Capture the cell that displays the provided text and extract its (X, Y) central coordinate. 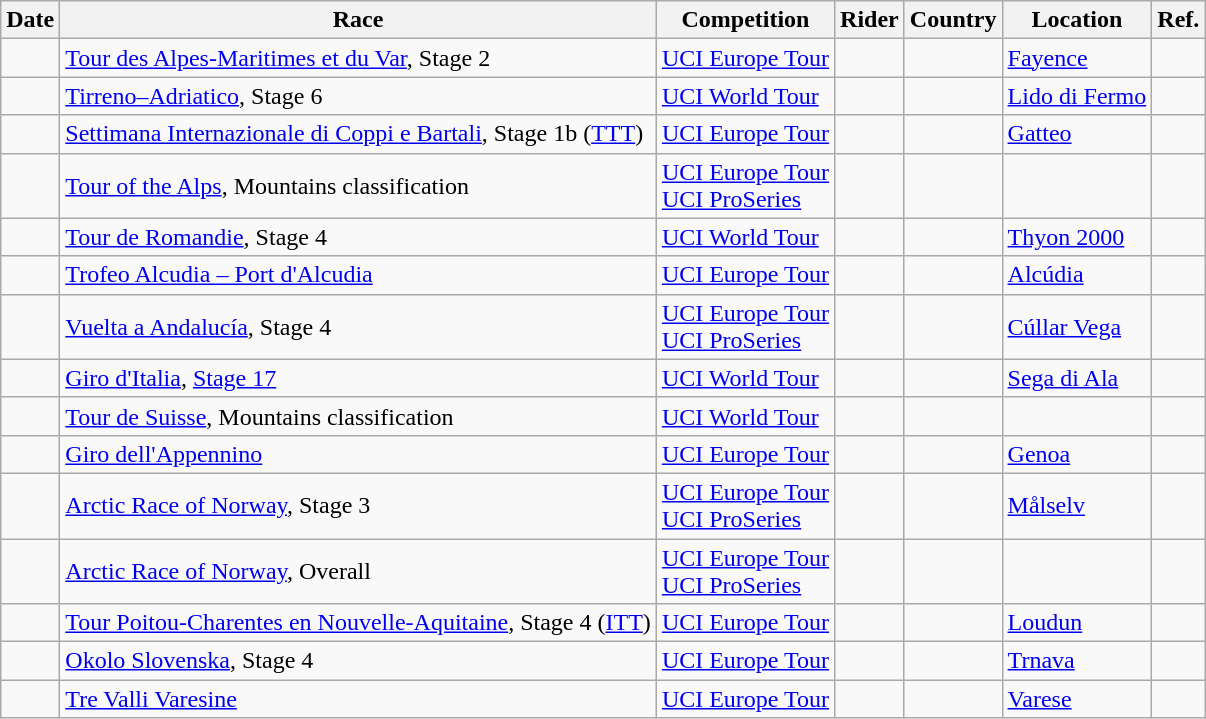
Arctic Race of Norway, Stage 3 (358, 506)
Rider (870, 20)
Tour of the Alps, Mountains classification (358, 186)
Giro d'Italia, Stage 17 (358, 378)
Date (30, 20)
Varese (1077, 699)
Trnava (1077, 661)
Arctic Race of Norway, Overall (358, 570)
Fayence (1077, 58)
Genoa (1077, 454)
Ref. (1178, 20)
Lido di Fermo (1077, 96)
Tour des Alpes-Maritimes et du Var, Stage 2 (358, 58)
Loudun (1077, 623)
Country (953, 20)
Sega di Ala (1077, 378)
Thyon 2000 (1077, 237)
Tirreno–Adriatico, Stage 6 (358, 96)
Cúllar Vega (1077, 326)
Målselv (1077, 506)
Trofeo Alcudia – Port d'Alcudia (358, 275)
Location (1077, 20)
Tour de Romandie, Stage 4 (358, 237)
Competition (745, 20)
Settimana Internazionale di Coppi e Bartali, Stage 1b (TTT) (358, 134)
Okolo Slovenska, Stage 4 (358, 661)
Alcúdia (1077, 275)
Tour de Suisse, Mountains classification (358, 416)
Vuelta a Andalucía, Stage 4 (358, 326)
Tre Valli Varesine (358, 699)
Race (358, 20)
Tour Poitou-Charentes en Nouvelle-Aquitaine, Stage 4 (ITT) (358, 623)
Gatteo (1077, 134)
Giro dell'Appennino (358, 454)
